Extract the [x, y] coordinate from the center of the cell holding the provided text.  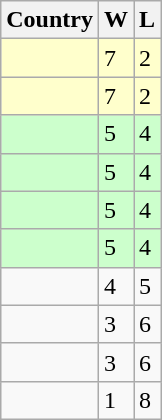
L [148, 20]
W [116, 20]
1 [116, 400]
8 [148, 400]
Country [50, 20]
